Return [x, y] of the center of cell containing provided text 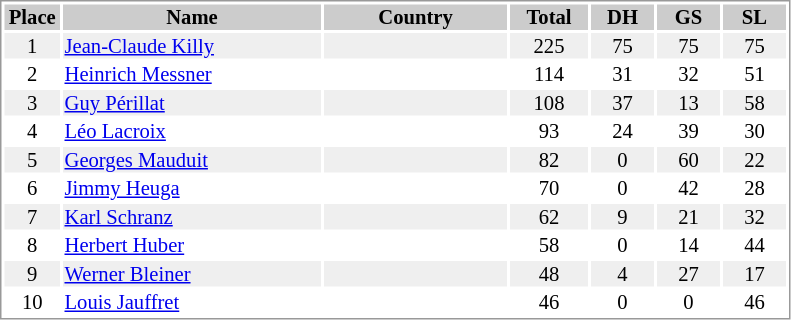
42 [688, 189]
GS [688, 17]
Country [416, 17]
Jimmy Heuga [192, 189]
Heinrich Messner [192, 75]
31 [622, 75]
SL [754, 17]
Jean-Claude Killy [192, 46]
5 [32, 160]
Herbert Huber [192, 245]
62 [549, 217]
108 [549, 103]
10 [32, 303]
Place [32, 17]
51 [754, 75]
Total [549, 17]
44 [754, 245]
Louis Jauffret [192, 303]
DH [622, 17]
70 [549, 189]
48 [549, 274]
14 [688, 245]
Georges Mauduit [192, 160]
7 [32, 217]
60 [688, 160]
22 [754, 160]
82 [549, 160]
3 [32, 103]
225 [549, 46]
1 [32, 46]
Guy Périllat [192, 103]
114 [549, 75]
93 [549, 131]
Léo Lacroix [192, 131]
17 [754, 274]
30 [754, 131]
28 [754, 189]
Karl Schranz [192, 217]
21 [688, 217]
2 [32, 75]
24 [622, 131]
Name [192, 17]
Werner Bleiner [192, 274]
37 [622, 103]
8 [32, 245]
27 [688, 274]
6 [32, 189]
13 [688, 103]
39 [688, 131]
